Provide the [X, Y] coordinate of the cell's center where the given text is located.  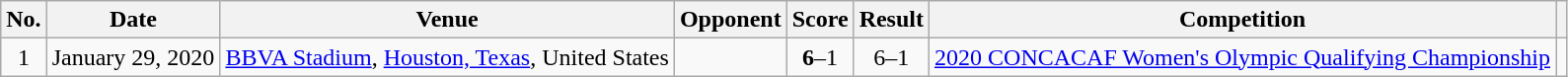
Date [133, 20]
Score [820, 20]
Competition [1243, 20]
Result [891, 20]
2020 CONCACAF Women's Olympic Qualifying Championship [1243, 57]
Venue [448, 20]
1 [24, 57]
No. [24, 20]
BBVA Stadium, Houston, Texas, United States [448, 57]
Opponent [730, 20]
January 29, 2020 [133, 57]
